Determine the (X, Y) coordinate at the center of the cell enclosing the given text.  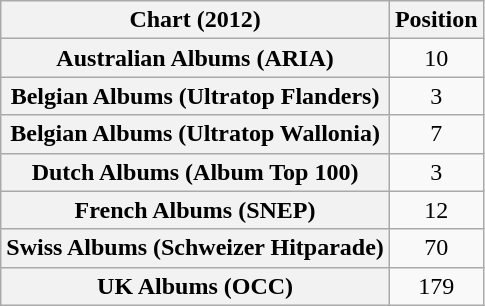
Chart (2012) (196, 20)
Swiss Albums (Schweizer Hitparade) (196, 248)
12 (436, 210)
French Albums (SNEP) (196, 210)
UK Albums (OCC) (196, 286)
70 (436, 248)
179 (436, 286)
Dutch Albums (Album Top 100) (196, 172)
Belgian Albums (Ultratop Flanders) (196, 96)
7 (436, 134)
Australian Albums (ARIA) (196, 58)
10 (436, 58)
Belgian Albums (Ultratop Wallonia) (196, 134)
Position (436, 20)
